Determine the [x, y] coordinate at the center of the cell enclosing the given text.  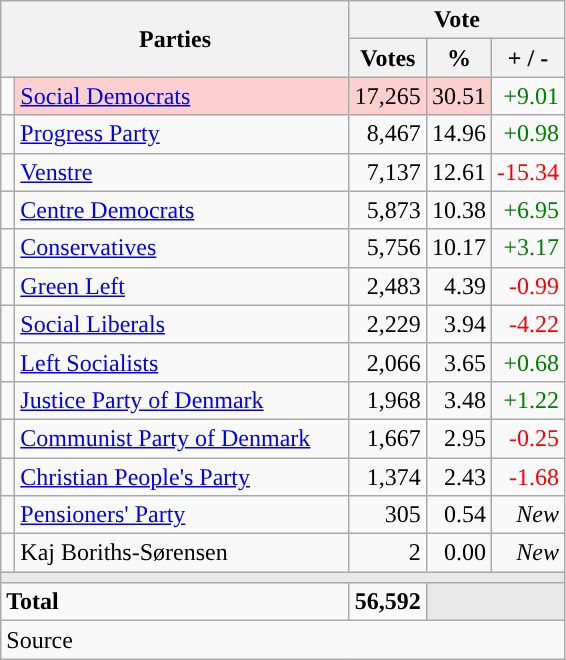
12.61 [458, 172]
0.54 [458, 515]
Social Liberals [182, 324]
Kaj Boriths-Sørensen [182, 553]
8,467 [388, 134]
3.94 [458, 324]
Total [176, 602]
2 [388, 553]
1,667 [388, 438]
1,374 [388, 477]
14.96 [458, 134]
Vote [456, 20]
30.51 [458, 96]
Votes [388, 58]
+ / - [528, 58]
Left Socialists [182, 362]
56,592 [388, 602]
2.95 [458, 438]
5,873 [388, 210]
5,756 [388, 248]
Justice Party of Denmark [182, 400]
+6.95 [528, 210]
2,066 [388, 362]
Social Democrats [182, 96]
305 [388, 515]
Pensioners' Party [182, 515]
-15.34 [528, 172]
3.65 [458, 362]
10.17 [458, 248]
17,265 [388, 96]
Communist Party of Denmark [182, 438]
2.43 [458, 477]
Christian People's Party [182, 477]
2,483 [388, 286]
7,137 [388, 172]
1,968 [388, 400]
+9.01 [528, 96]
+1.22 [528, 400]
Green Left [182, 286]
Progress Party [182, 134]
-1.68 [528, 477]
Parties [176, 39]
+3.17 [528, 248]
+0.98 [528, 134]
10.38 [458, 210]
0.00 [458, 553]
3.48 [458, 400]
4.39 [458, 286]
+0.68 [528, 362]
% [458, 58]
Centre Democrats [182, 210]
-4.22 [528, 324]
Source [283, 640]
-0.99 [528, 286]
Conservatives [182, 248]
-0.25 [528, 438]
Venstre [182, 172]
2,229 [388, 324]
